Detect which cell encompasses the target text, then output its [X, Y] center coordinate. 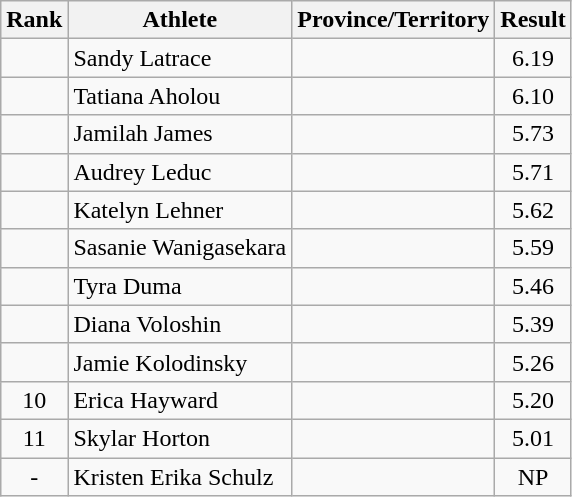
5.62 [533, 210]
- [34, 477]
NP [533, 477]
5.26 [533, 362]
Tatiana Aholou [180, 96]
Jamilah James [180, 134]
10 [34, 400]
Kristen Erika Schulz [180, 477]
5.46 [533, 286]
6.19 [533, 58]
Jamie Kolodinsky [180, 362]
Skylar Horton [180, 438]
11 [34, 438]
5.01 [533, 438]
6.10 [533, 96]
Katelyn Lehner [180, 210]
5.73 [533, 134]
Result [533, 20]
Athlete [180, 20]
5.39 [533, 324]
5.59 [533, 248]
5.71 [533, 172]
Sasanie Wanigasekara [180, 248]
Audrey Leduc [180, 172]
Tyra Duma [180, 286]
Diana Voloshin [180, 324]
5.20 [533, 400]
Erica Hayward [180, 400]
Sandy Latrace [180, 58]
Province/Territory [394, 20]
Rank [34, 20]
